Locate the cell with the specified text and output its (X, Y) center coordinate. 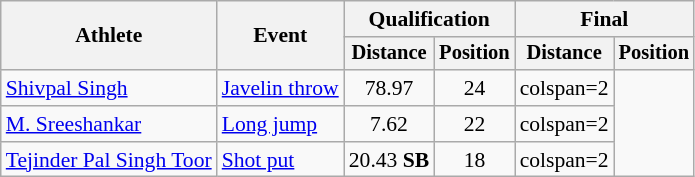
M. Sreeshankar (109, 124)
24 (474, 88)
Javelin throw (280, 88)
22 (474, 124)
78.97 (390, 88)
Qualification (430, 19)
Shivpal Singh (109, 88)
Event (280, 36)
Athlete (109, 36)
7.62 (390, 124)
Final (604, 19)
Long jump (280, 124)
